Detect which cell encompasses the target text, then output its [X, Y] center coordinate. 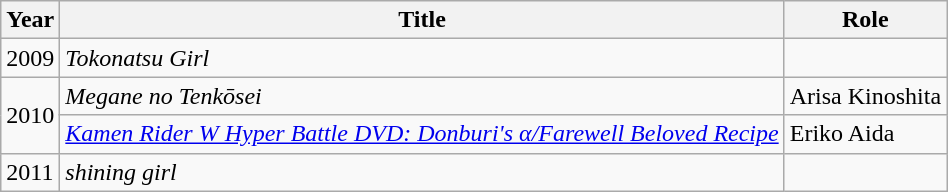
Year [30, 20]
Tokonatsu Girl [422, 58]
Title [422, 20]
Role [865, 20]
Megane no Tenkōsei [422, 96]
Arisa Kinoshita [865, 96]
2011 [30, 172]
2009 [30, 58]
shining girl [422, 172]
2010 [30, 115]
Kamen Rider W Hyper Battle DVD: Donburi's α/Farewell Beloved Recipe [422, 134]
Eriko Aida [865, 134]
